Provide the [x, y] coordinate of the cell's center where the given text is located.  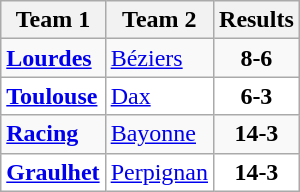
Perpignan [159, 172]
Béziers [159, 58]
8-6 [257, 58]
Results [257, 20]
Racing [53, 134]
Dax [159, 96]
Toulouse [53, 96]
Graulhet [53, 172]
6-3 [257, 96]
Team 1 [53, 20]
Team 2 [159, 20]
Lourdes [53, 58]
Bayonne [159, 134]
